Provide the (X, Y) coordinate of the cell's center where the given text is located.  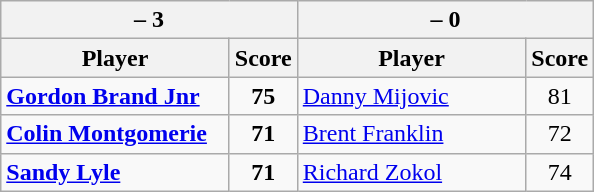
81 (560, 96)
Richard Zokol (412, 172)
74 (560, 172)
Sandy Lyle (116, 172)
72 (560, 134)
– 0 (446, 20)
Gordon Brand Jnr (116, 96)
75 (263, 96)
Danny Mijovic (412, 96)
– 3 (150, 20)
Brent Franklin (412, 134)
Colin Montgomerie (116, 134)
